Return the [x, y] coordinate for the center point of the cell that contains the specified text.  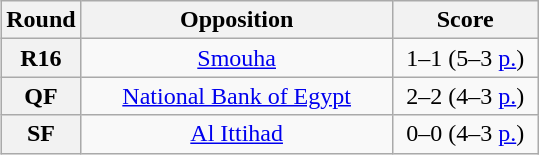
Smouha [236, 58]
National Bank of Egypt [236, 96]
2–2 (4–3 p.) [465, 96]
Opposition [236, 20]
Score [465, 20]
R16 [41, 58]
1–1 (5–3 p.) [465, 58]
QF [41, 96]
0–0 (4–3 p.) [465, 134]
SF [41, 134]
Al Ittihad [236, 134]
Round [41, 20]
